Output the (X, Y) coordinate of the center of the cell containing the given text.  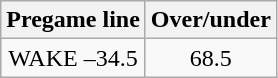
Over/under (210, 20)
WAKE –34.5 (74, 58)
68.5 (210, 58)
Pregame line (74, 20)
